Return (X, Y) of the center of cell containing provided text 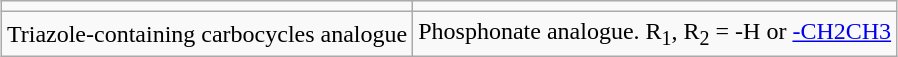
Phosphonate analogue. R1, R2 = -H or -CH2CH3 (655, 34)
Triazole-containing carbocycles analogue (206, 34)
